Scan for the cell matching the given text and deliver its [x, y] coordinate at center. 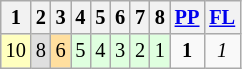
7 [140, 17]
PP [188, 17]
10 [16, 51]
FL [222, 17]
